Determine the [x, y] coordinate at the center of the cell enclosing the given text.  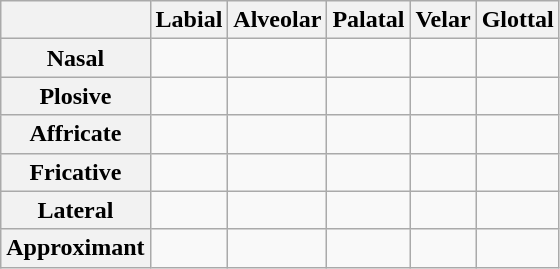
Fricative [76, 172]
Lateral [76, 210]
Glottal [518, 20]
Labial [189, 20]
Velar [443, 20]
Palatal [368, 20]
Nasal [76, 58]
Affricate [76, 134]
Approximant [76, 248]
Alveolar [278, 20]
Plosive [76, 96]
